Return (x, y) of the center of cell containing provided text 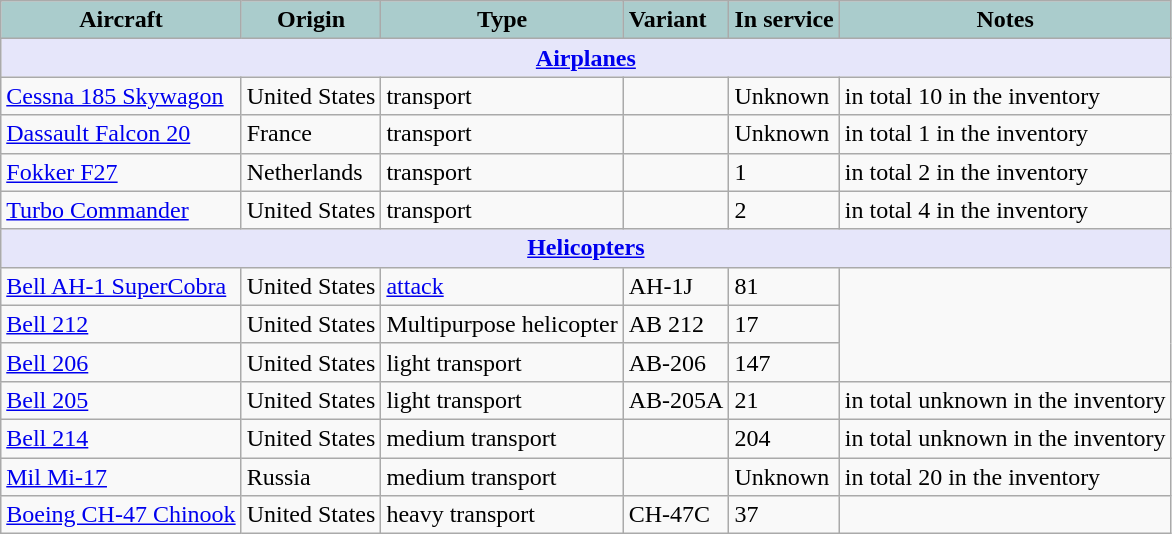
CH-47C (676, 515)
Bell AH-1 SuperCobra (121, 286)
Netherlands (311, 172)
Mil Mi-17 (121, 477)
In service (784, 20)
in total 20 in the inventory (1005, 477)
Notes (1005, 20)
Cessna 185 Skywagon (121, 96)
heavy transport (502, 515)
in total 1 in the inventory (1005, 134)
81 (784, 286)
1 (784, 172)
AB 212 (676, 324)
17 (784, 324)
Type (502, 20)
Aircraft (121, 20)
Turbo Commander (121, 210)
204 (784, 438)
attack (502, 286)
147 (784, 362)
France (311, 134)
in total 10 in the inventory (1005, 96)
Bell 212 (121, 324)
Fokker F27 (121, 172)
Russia (311, 477)
Bell 214 (121, 438)
Airplanes (586, 58)
AB-206 (676, 362)
AB-205A (676, 400)
21 (784, 400)
in total 2 in the inventory (1005, 172)
Dassault Falcon 20 (121, 134)
Variant (676, 20)
Bell 205 (121, 400)
in total 4 in the inventory (1005, 210)
2 (784, 210)
Origin (311, 20)
Boeing CH-47 Chinook (121, 515)
AH-1J (676, 286)
Multipurpose helicopter (502, 324)
37 (784, 515)
Helicopters (586, 248)
Bell 206 (121, 362)
